Search for the cell housing the specified text and yield its (X, Y) center coordinate. 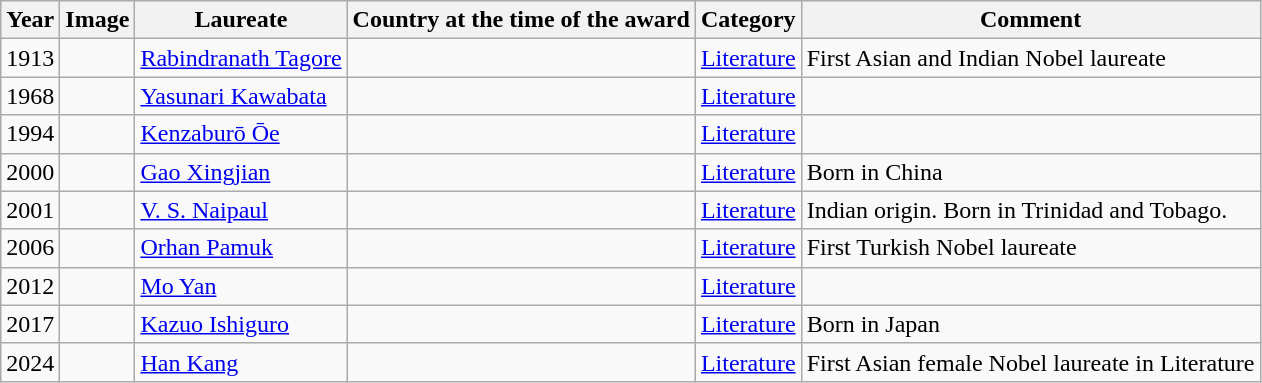
2012 (30, 286)
Category (748, 20)
V. S. Naipaul (241, 210)
Comment (1030, 20)
Yasunari Kawabata (241, 96)
1994 (30, 134)
1913 (30, 58)
Indian origin. Born in Trinidad and Tobago. (1030, 210)
Kazuo Ishiguro (241, 324)
First Turkish Nobel laureate (1030, 248)
Born in China (1030, 172)
2000 (30, 172)
Image (98, 20)
Gao Xingjian (241, 172)
2006 (30, 248)
Rabindranath Tagore (241, 58)
Laureate (241, 20)
2001 (30, 210)
Mo Yan (241, 286)
2017 (30, 324)
First Asian female Nobel laureate in Literature (1030, 362)
1968 (30, 96)
First Asian and Indian Nobel laureate (1030, 58)
Orhan Pamuk (241, 248)
Born in Japan (1030, 324)
Kenzaburō Ōe (241, 134)
2024 (30, 362)
Country at the time of the award (521, 20)
Han Kang (241, 362)
Year (30, 20)
